For the text-containing cell, return its midpoint in (X, Y) coordinate format. 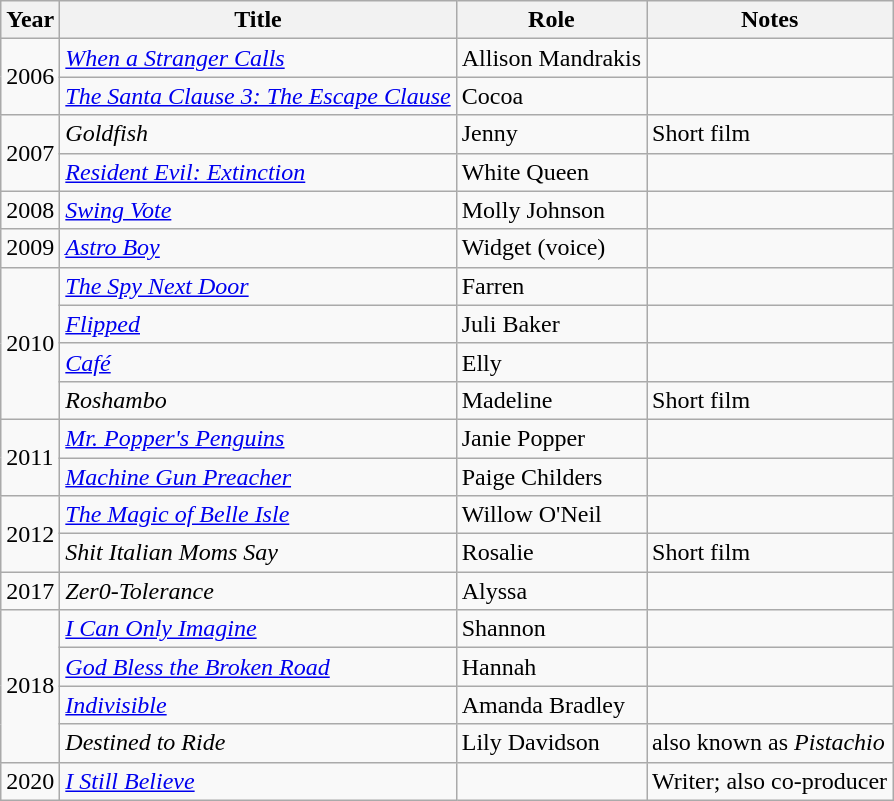
Lily Davidson (551, 743)
Paige Childers (551, 477)
Indivisible (258, 705)
Janie Popper (551, 438)
Flipped (258, 324)
Cocoa (551, 96)
2011 (30, 457)
Writer; also co-producer (770, 781)
Notes (770, 20)
Zer0-Tolerance (258, 591)
Swing Vote (258, 210)
White Queen (551, 172)
Shannon (551, 629)
2017 (30, 591)
Hannah (551, 667)
The Spy Next Door (258, 286)
Goldfish (258, 134)
Year (30, 20)
Jenny (551, 134)
Amanda Bradley (551, 705)
2008 (30, 210)
Rosalie (551, 553)
The Magic of Belle Isle (258, 515)
I Can Only Imagine (258, 629)
2012 (30, 534)
Astro Boy (258, 248)
God Bless the Broken Road (258, 667)
2020 (30, 781)
Roshambo (258, 400)
also known as Pistachio (770, 743)
Machine Gun Preacher (258, 477)
Title (258, 20)
When a Stranger Calls (258, 58)
2018 (30, 686)
Shit Italian Moms Say (258, 553)
Farren (551, 286)
Café (258, 362)
The Santa Clause 3: The Escape Clause (258, 96)
I Still Believe (258, 781)
2009 (30, 248)
Elly (551, 362)
2007 (30, 153)
Widget (voice) (551, 248)
Resident Evil: Extinction (258, 172)
Juli Baker (551, 324)
Destined to Ride (258, 743)
2006 (30, 77)
Madeline (551, 400)
Molly Johnson (551, 210)
2010 (30, 343)
Willow O'Neil (551, 515)
Alyssa (551, 591)
Mr. Popper's Penguins (258, 438)
Role (551, 20)
Allison Mandrakis (551, 58)
